Scan for the cell matching the given text and deliver its (X, Y) coordinate at center. 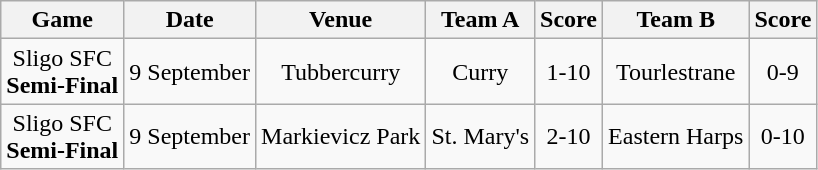
Team B (676, 20)
Tourlestrane (676, 72)
Curry (480, 72)
0-9 (783, 72)
Team A (480, 20)
Venue (341, 20)
Eastern Harps (676, 136)
2-10 (569, 136)
Date (190, 20)
1-10 (569, 72)
Tubbercurry (341, 72)
0-10 (783, 136)
St. Mary's (480, 136)
Game (62, 20)
Markievicz Park (341, 136)
